Find where the given text appears and provide that cell's center as (x, y) coordinate. 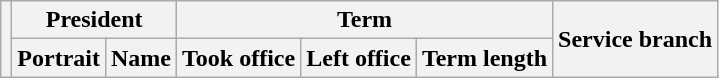
Term (365, 20)
Term length (484, 58)
Portrait (59, 58)
Left office (359, 58)
Service branch (636, 39)
President (94, 20)
Name (140, 58)
Took office (239, 58)
